Capture the cell that displays the provided text and extract its (X, Y) central coordinate. 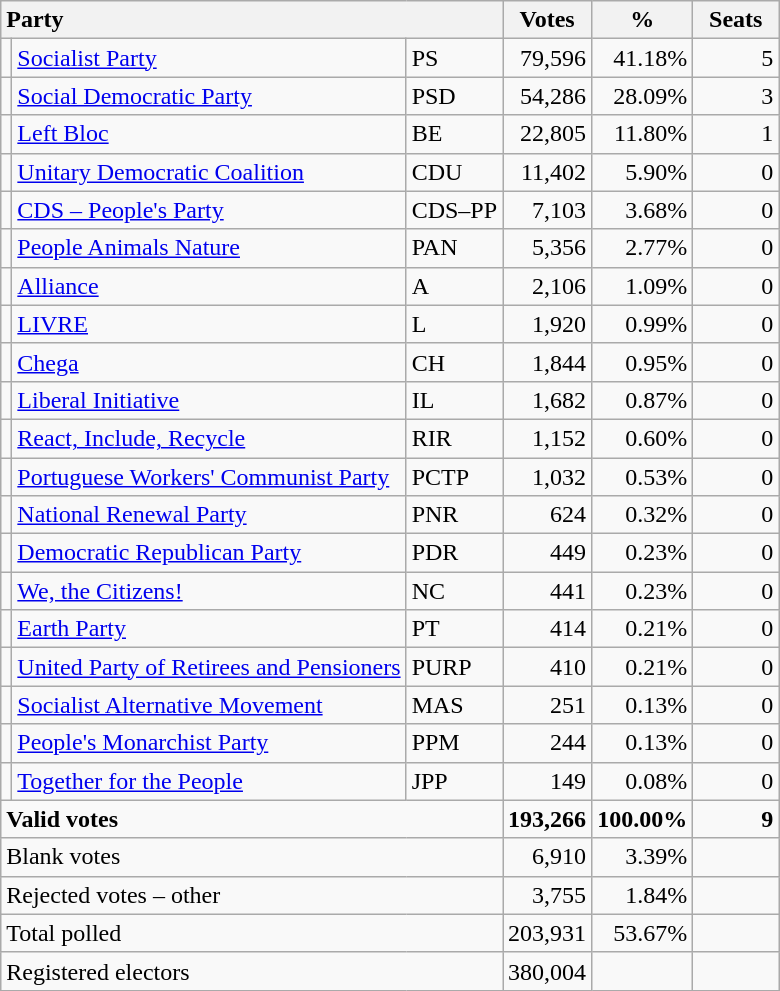
3.39% (642, 857)
Seats (736, 20)
1.84% (642, 895)
441 (548, 591)
410 (548, 667)
CDS–PP (454, 210)
0.95% (642, 362)
Earth Party (209, 629)
PNR (454, 515)
BE (454, 134)
193,266 (548, 819)
5,356 (548, 248)
149 (548, 781)
1,844 (548, 362)
We, the Citizens! (209, 591)
11,402 (548, 172)
IL (454, 400)
6,910 (548, 857)
5 (736, 58)
JPP (454, 781)
Total polled (252, 933)
Together for the People (209, 781)
414 (548, 629)
People Animals Nature (209, 248)
79,596 (548, 58)
3,755 (548, 895)
3 (736, 96)
PAN (454, 248)
Social Democratic Party (209, 96)
380,004 (548, 971)
Alliance (209, 286)
Democratic Republican Party (209, 553)
L (454, 324)
1 (736, 134)
5.90% (642, 172)
Portuguese Workers' Communist Party (209, 477)
1,682 (548, 400)
22,805 (548, 134)
MAS (454, 705)
Liberal Initiative (209, 400)
PSD (454, 96)
251 (548, 705)
PCTP (454, 477)
CDU (454, 172)
0.60% (642, 438)
Left Bloc (209, 134)
National Renewal Party (209, 515)
React, Include, Recycle (209, 438)
PT (454, 629)
9 (736, 819)
CDS – People's Party (209, 210)
28.09% (642, 96)
449 (548, 553)
1,152 (548, 438)
11.80% (642, 134)
Valid votes (252, 819)
Party (252, 20)
0.87% (642, 400)
PPM (454, 743)
Votes (548, 20)
0.08% (642, 781)
53.67% (642, 933)
0.99% (642, 324)
NC (454, 591)
A (454, 286)
CH (454, 362)
% (642, 20)
LIVRE (209, 324)
0.32% (642, 515)
People's Monarchist Party (209, 743)
Unitary Democratic Coalition (209, 172)
244 (548, 743)
Blank votes (252, 857)
54,286 (548, 96)
Registered electors (252, 971)
100.00% (642, 819)
RIR (454, 438)
1,032 (548, 477)
United Party of Retirees and Pensioners (209, 667)
41.18% (642, 58)
2,106 (548, 286)
1,920 (548, 324)
Socialist Party (209, 58)
PDR (454, 553)
Socialist Alternative Movement (209, 705)
PURP (454, 667)
2.77% (642, 248)
Rejected votes – other (252, 895)
Chega (209, 362)
203,931 (548, 933)
0.53% (642, 477)
3.68% (642, 210)
624 (548, 515)
1.09% (642, 286)
PS (454, 58)
7,103 (548, 210)
